Scan for the cell matching the given text and deliver its (x, y) coordinate at center. 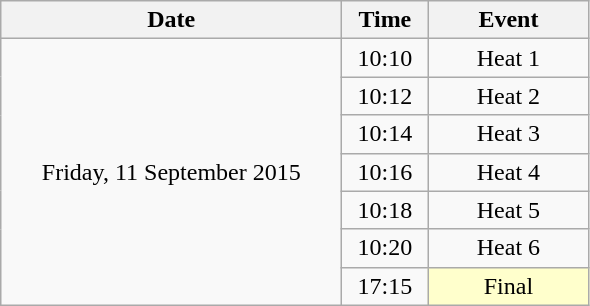
10:10 (385, 58)
Event (508, 20)
10:14 (385, 134)
Time (385, 20)
10:12 (385, 96)
10:18 (385, 210)
Date (172, 20)
Final (508, 286)
Heat 5 (508, 210)
Heat 6 (508, 248)
10:16 (385, 172)
Heat 4 (508, 172)
Heat 2 (508, 96)
17:15 (385, 286)
Friday, 11 September 2015 (172, 172)
Heat 3 (508, 134)
Heat 1 (508, 58)
10:20 (385, 248)
